Capture the cell that displays the provided text and extract its (x, y) central coordinate. 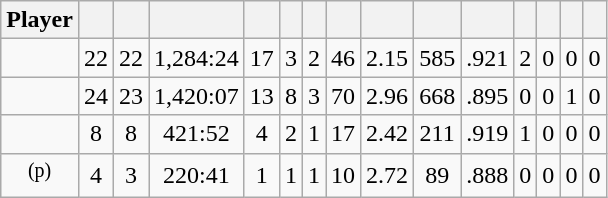
Player (40, 20)
.888 (488, 176)
2.96 (388, 96)
.895 (488, 96)
70 (344, 96)
668 (438, 96)
(p) (40, 176)
89 (438, 176)
13 (262, 96)
585 (438, 58)
2.42 (388, 134)
.919 (488, 134)
211 (438, 134)
2.72 (388, 176)
46 (344, 58)
24 (96, 96)
220:41 (197, 176)
421:52 (197, 134)
1,420:07 (197, 96)
2.15 (388, 58)
10 (344, 176)
.921 (488, 58)
1,284:24 (197, 58)
23 (132, 96)
